Extract the (X, Y) coordinate from the center of the cell holding the provided text.  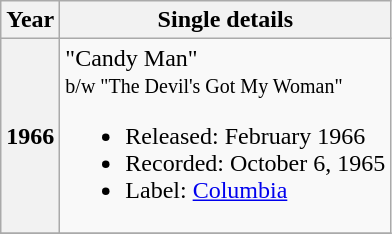
"Candy Man"b/w "The Devil's Got My Woman"Released: February 1966Recorded: October 6, 1965Label: Columbia (226, 136)
Single details (226, 20)
Year (30, 20)
1966 (30, 136)
